Capture the cell that displays the provided text and extract its (x, y) central coordinate. 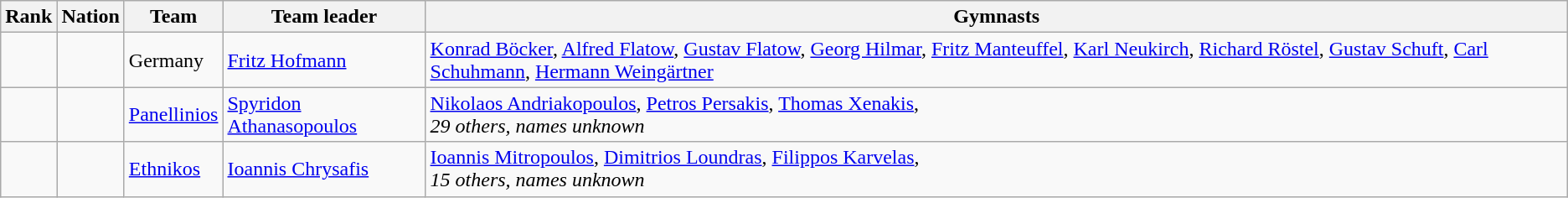
Panellinios (173, 114)
Team (173, 17)
Team leader (324, 17)
Ioannis Chrysafis (324, 169)
Ethnikos (173, 169)
Fritz Hofmann (324, 60)
Gymnasts (997, 17)
Nation (90, 17)
Rank (28, 17)
Ioannis Mitropoulos, Dimitrios Loundras, Filippos Karvelas,15 others, names unknown (997, 169)
Spyridon Athanasopoulos (324, 114)
Germany (173, 60)
Nikolaos Andriakopoulos, Petros Persakis, Thomas Xenakis,29 others, names unknown (997, 114)
